Extract the [x, y] coordinate from the center of the cell holding the provided text.  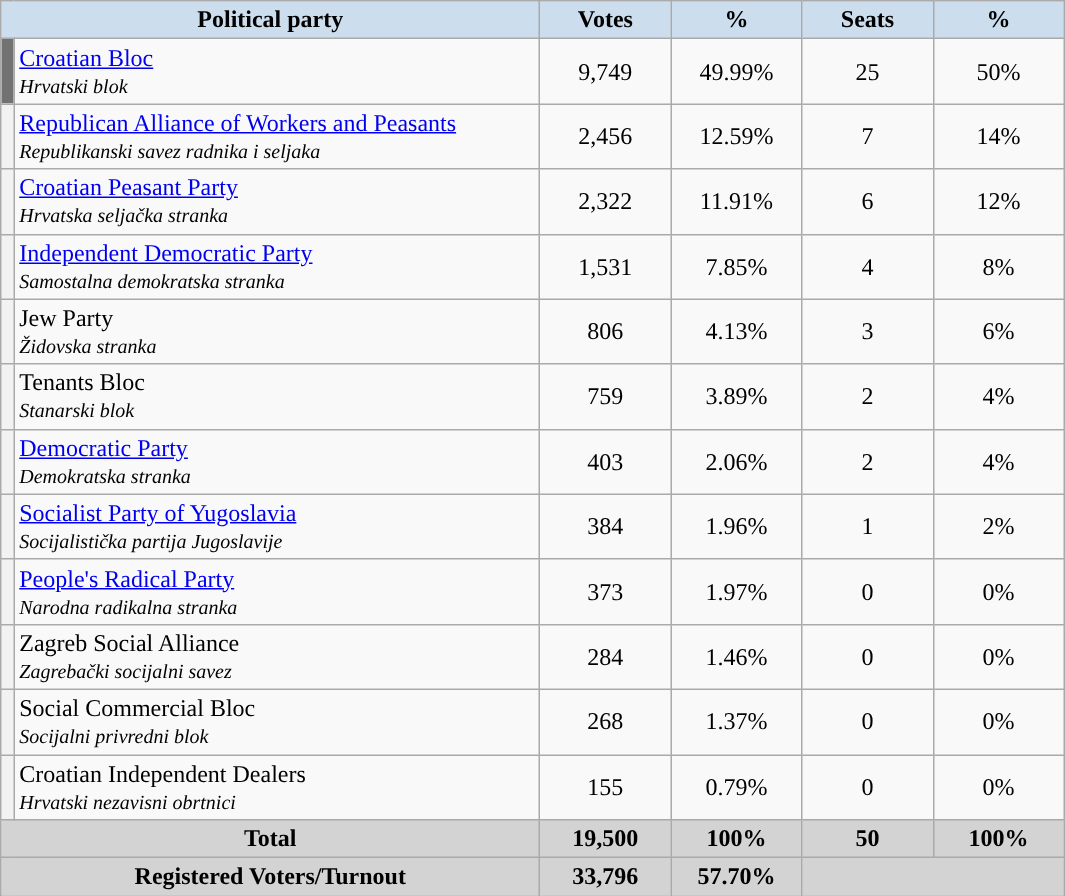
9,749 [606, 72]
3.89% [736, 396]
268 [606, 722]
806 [606, 332]
4 [868, 266]
759 [606, 396]
Tenants BlocStanarski blok [277, 396]
Independent Democratic PartySamostalna demokratska stranka [277, 266]
6% [998, 332]
6 [868, 202]
Democratic PartyDemokratska stranka [277, 462]
11.91% [736, 202]
7 [868, 136]
Republican Alliance of Workers and PeasantsRepublikanski savez radnika i seljaka [277, 136]
Seats [868, 20]
2,456 [606, 136]
4.13% [736, 332]
49.99% [736, 72]
Jew PartyŽidovska stranka [277, 332]
Croatian Peasant PartyHrvatska seljačka stranka [277, 202]
7.85% [736, 266]
Total [270, 839]
384 [606, 526]
Zagreb Social AllianceZagrebački socijalni savez [277, 656]
Croatian BlocHrvatski blok [277, 72]
0.79% [736, 786]
12% [998, 202]
33,796 [606, 877]
155 [606, 786]
1 [868, 526]
Socialist Party of YugoslaviaSocijalistička partija Jugoslavije [277, 526]
2% [998, 526]
3 [868, 332]
57.70% [736, 877]
1.96% [736, 526]
1,531 [606, 266]
14% [998, 136]
Votes [606, 20]
8% [998, 266]
19,500 [606, 839]
50% [998, 72]
1.97% [736, 592]
Croatian Independent DealersHrvatski nezavisni obrtnici [277, 786]
People's Radical PartyNarodna radikalna stranka [277, 592]
Registered Voters/Turnout [270, 877]
2,322 [606, 202]
403 [606, 462]
Political party [270, 20]
284 [606, 656]
373 [606, 592]
2.06% [736, 462]
50 [868, 839]
12.59% [736, 136]
Social Commercial BlocSocijalni privredni blok [277, 722]
1.46% [736, 656]
25 [868, 72]
1.37% [736, 722]
